For the text-containing cell, return its midpoint in [x, y] coordinate format. 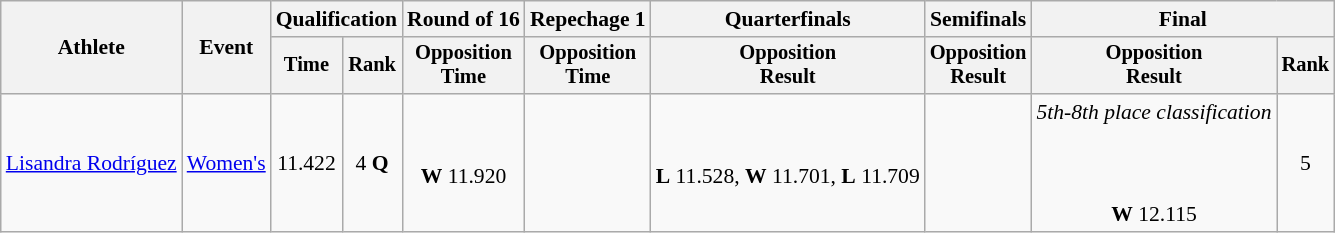
Semifinals [978, 19]
5 [1306, 163]
L 11.528, W 11.701, L 11.709 [788, 163]
Final [1182, 19]
Quarterfinals [788, 19]
Repechage 1 [588, 19]
5th-8th place classificationW 12.115 [1154, 163]
Athlete [92, 48]
11.422 [306, 163]
Round of 16 [464, 19]
Event [226, 48]
Qualification [336, 19]
Time [306, 66]
4 Q [372, 163]
Lisandra Rodríguez [92, 163]
W 11.920 [464, 163]
Women's [226, 163]
